From the cell containing the given text, extract its center point as [x, y] coordinate. 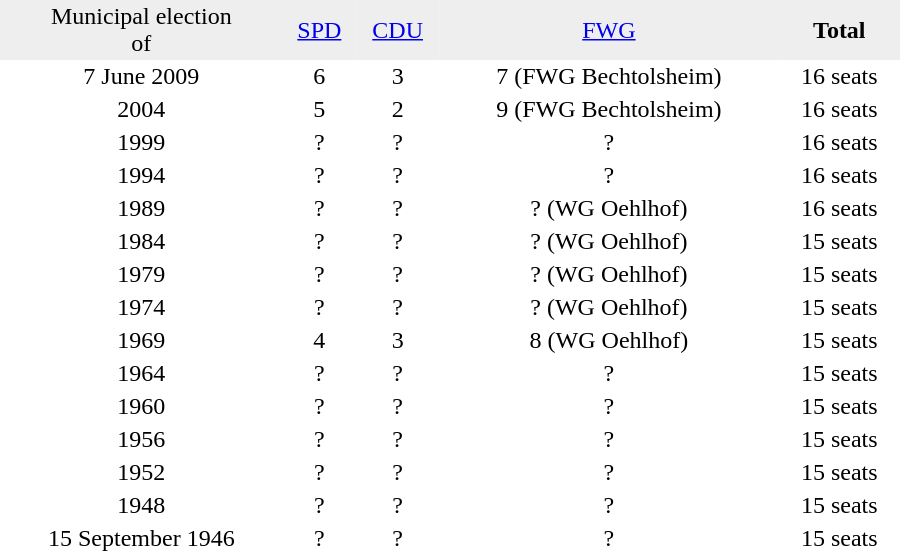
9 (FWG Bechtolsheim) [608, 110]
1948 [142, 506]
Municipal electionof [142, 30]
FWG [608, 30]
Total [840, 30]
5 [320, 110]
1956 [142, 440]
2 [398, 110]
2004 [142, 110]
8 (WG Oehlhof) [608, 340]
1964 [142, 374]
4 [320, 340]
7 (FWG Bechtolsheim) [608, 76]
1994 [142, 176]
1969 [142, 340]
1952 [142, 472]
6 [320, 76]
SPD [320, 30]
1989 [142, 208]
1974 [142, 308]
1960 [142, 406]
1979 [142, 274]
1984 [142, 242]
7 June 2009 [142, 76]
1999 [142, 142]
CDU [398, 30]
